For the text-containing cell, return its midpoint in [x, y] coordinate format. 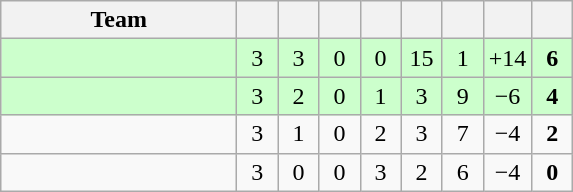
7 [462, 134]
4 [552, 96]
Team [119, 20]
15 [422, 58]
+14 [508, 58]
9 [462, 96]
−6 [508, 96]
